Identify which cell holds the provided text, then report its (X, Y) central coordinate. 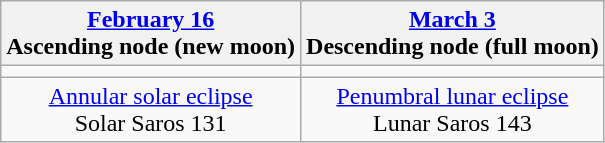
February 16Ascending node (new moon) (151, 34)
March 3Descending node (full moon) (453, 34)
Penumbral lunar eclipseLunar Saros 143 (453, 110)
Annular solar eclipseSolar Saros 131 (151, 110)
